Determine the [X, Y] coordinate at the center of the cell enclosing the given text.  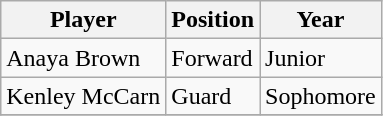
Kenley McCarn [84, 96]
Player [84, 20]
Year [321, 20]
Sophomore [321, 96]
Forward [213, 58]
Anaya Brown [84, 58]
Guard [213, 96]
Position [213, 20]
Junior [321, 58]
